From the cell containing the given text, extract its center point as (x, y) coordinate. 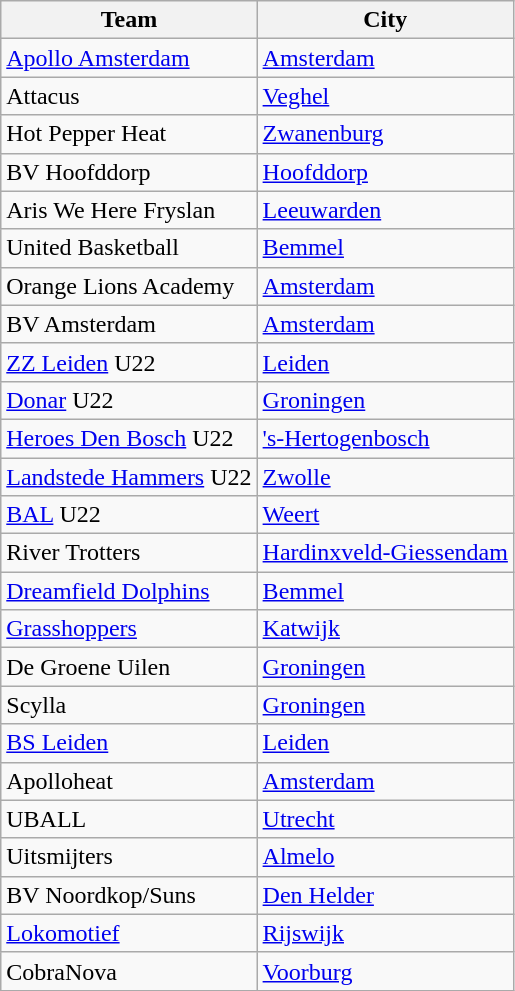
Zwolle (385, 477)
Katwijk (385, 629)
Utrecht (385, 819)
Hoofddorp (385, 172)
Heroes Den Bosch U22 (129, 438)
Uitsmijters (129, 857)
Attacus (129, 96)
CobraNova (129, 971)
Almelo (385, 857)
Orange Lions Academy (129, 286)
BV Amsterdam (129, 324)
Apollo Amsterdam (129, 58)
UBALL (129, 819)
Team (129, 20)
Voorburg (385, 971)
Donar U22 (129, 400)
Rijswijk (385, 933)
Weert (385, 515)
Apolloheat (129, 781)
Lokomotief (129, 933)
Landstede Hammers U22 (129, 477)
's-Hertogenbosch (385, 438)
City (385, 20)
BV Hoofddorp (129, 172)
Hardinxveld-Giessendam (385, 553)
Den Helder (385, 895)
River Trotters (129, 553)
United Basketball (129, 248)
De Groene Uilen (129, 667)
Hot Pepper Heat (129, 134)
Aris We Here Fryslan (129, 210)
ZZ Leiden U22 (129, 362)
BS Leiden (129, 743)
Veghel (385, 96)
BAL U22 (129, 515)
Scylla (129, 705)
Zwanenburg (385, 134)
Leeuwarden (385, 210)
Dreamfield Dolphins (129, 591)
BV Noordkop/Suns (129, 895)
Grasshoppers (129, 629)
